Identify which cell holds the provided text, then report its [X, Y] central coordinate. 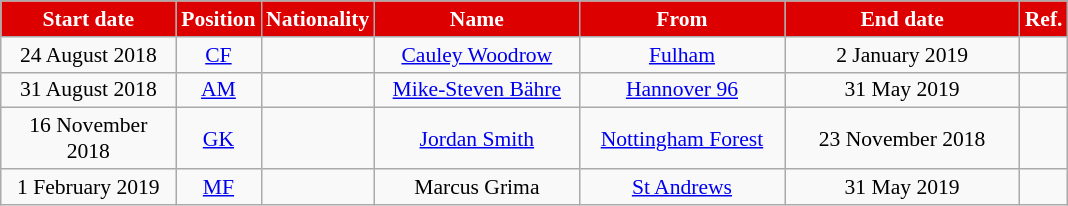
Start date [88, 19]
23 November 2018 [902, 138]
MF [218, 187]
St Andrews [682, 187]
Name [476, 19]
Nationality [318, 19]
End date [902, 19]
Mike-Steven Bähre [476, 90]
From [682, 19]
Hannover 96 [682, 90]
24 August 2018 [88, 55]
CF [218, 55]
16 November 2018 [88, 138]
Cauley Woodrow [476, 55]
Nottingham Forest [682, 138]
Marcus Grima [476, 187]
AM [218, 90]
Ref. [1044, 19]
2 January 2019 [902, 55]
Fulham [682, 55]
1 February 2019 [88, 187]
Jordan Smith [476, 138]
Position [218, 19]
GK [218, 138]
31 August 2018 [88, 90]
